Locate the cell with the specified text and output its (x, y) center coordinate. 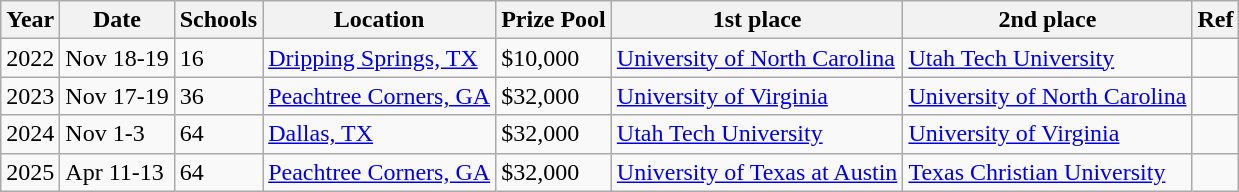
Nov 1-3 (117, 134)
Apr 11-13 (117, 172)
Schools (218, 20)
36 (218, 96)
16 (218, 58)
Year (30, 20)
2024 (30, 134)
2025 (30, 172)
Location (380, 20)
Prize Pool (554, 20)
Ref (1216, 20)
2023 (30, 96)
2022 (30, 58)
University of Texas at Austin (757, 172)
$10,000 (554, 58)
Nov 17-19 (117, 96)
2nd place (1048, 20)
Date (117, 20)
Texas Christian University (1048, 172)
Nov 18-19 (117, 58)
Dripping Springs, TX (380, 58)
1st place (757, 20)
Dallas, TX (380, 134)
